Extract the [X, Y] coordinate from the center of the cell holding the provided text.  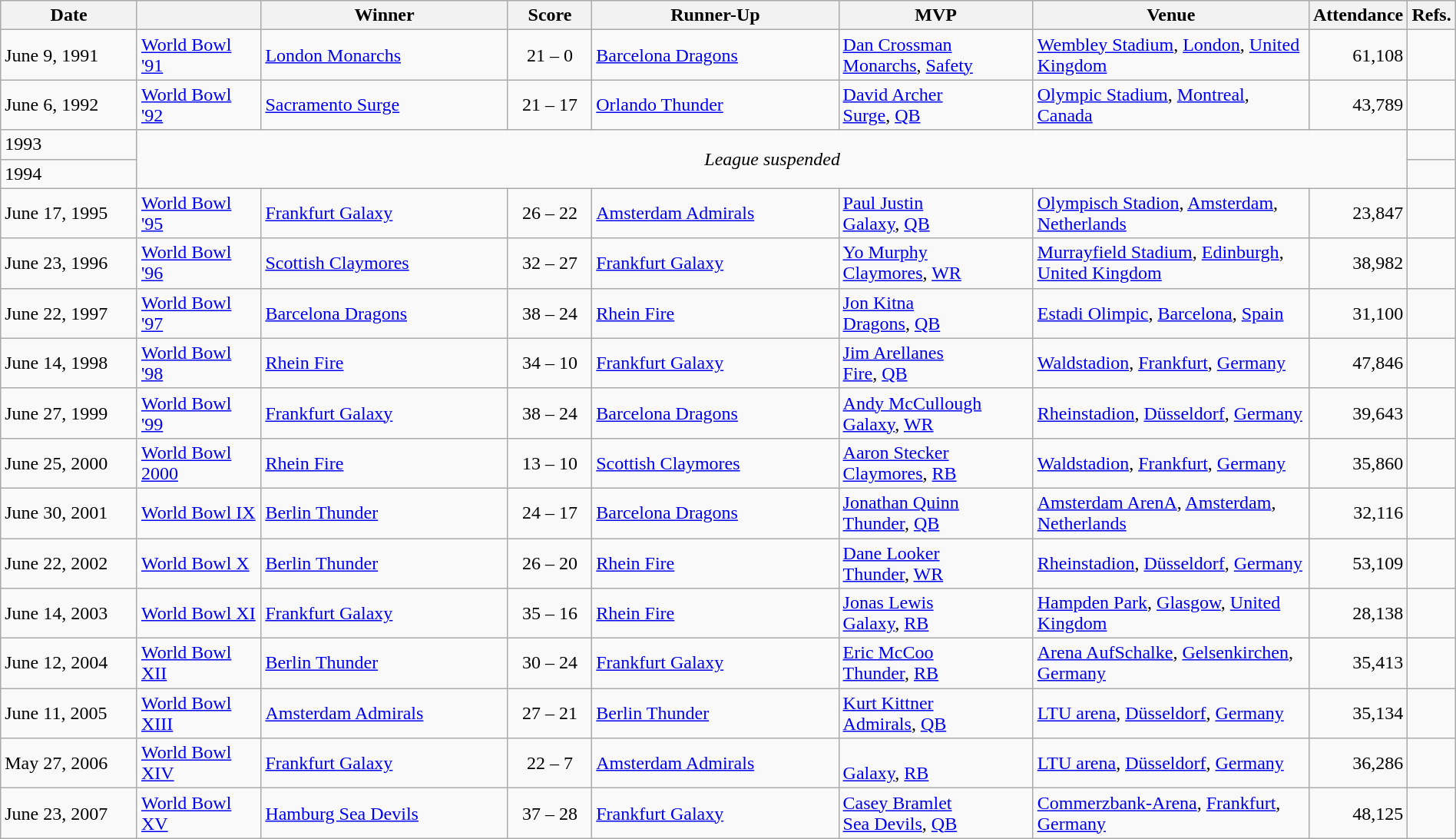
June 9, 1991 [69, 55]
June 17, 1995 [69, 214]
43,789 [1358, 104]
36,286 [1358, 764]
47,846 [1358, 363]
Jim ArellanesFire, QB [935, 363]
June 14, 1998 [69, 363]
June 22, 2002 [69, 562]
June 11, 2005 [69, 713]
MVP [935, 15]
48,125 [1358, 813]
David ArcherSurge, QB [935, 104]
Kurt KittnerAdmirals, QB [935, 713]
Jonas LewisGalaxy, RB [935, 613]
World Bowl '92 [198, 104]
Runner-Up [716, 15]
26 – 20 [550, 562]
Murrayfield Stadium, Edinburgh, United Kingdom [1170, 263]
June 22, 1997 [69, 313]
Olympic Stadium, Montreal, Canada [1170, 104]
World Bowl XII [198, 664]
June 14, 2003 [69, 613]
35 – 16 [550, 613]
Hampden Park, Glasgow, United Kingdom [1170, 613]
Score [550, 15]
World Bowl '95 [198, 214]
Andy McCulloughGalaxy, WR [935, 413]
Orlando Thunder [716, 104]
Dane LookerThunder, WR [935, 562]
Amsterdam ArenA, Amsterdam, Netherlands [1170, 513]
37 – 28 [550, 813]
World Bowl IX [198, 513]
June 23, 2007 [69, 813]
June 12, 2004 [69, 664]
World Bowl 2000 [198, 463]
Eric McCooThunder, RB [935, 664]
June 6, 1992 [69, 104]
June 25, 2000 [69, 463]
London Monarchs [384, 55]
Hamburg Sea Devils [384, 813]
Wembley Stadium, London, United Kingdom [1170, 55]
World Bowl XIII [198, 713]
34 – 10 [550, 363]
21 – 0 [550, 55]
World Bowl XI [198, 613]
Attendance [1358, 15]
Date [69, 15]
1994 [69, 174]
June 23, 1996 [69, 263]
21 – 17 [550, 104]
World Bowl XV [198, 813]
35,413 [1358, 664]
Commerzbank-Arena, Frankfurt, Germany [1170, 813]
24 – 17 [550, 513]
World Bowl XIV [198, 764]
22 – 7 [550, 764]
23,847 [1358, 214]
28,138 [1358, 613]
27 – 21 [550, 713]
World Bowl '96 [198, 263]
Arena AufSchalke, Gelsenkirchen, Germany [1170, 664]
32,116 [1358, 513]
53,109 [1358, 562]
Winner [384, 15]
Refs. [1431, 15]
Jon KitnaDragons, QB [935, 313]
World Bowl '97 [198, 313]
Estadi Olimpic, Barcelona, Spain [1170, 313]
League suspended [772, 159]
June 30, 2001 [69, 513]
35,860 [1358, 463]
Aaron SteckerClaymores, RB [935, 463]
Dan CrossmanMonarchs, Safety [935, 55]
26 – 22 [550, 214]
Paul JustinGalaxy, QB [935, 214]
1993 [69, 144]
June 27, 1999 [69, 413]
38,982 [1358, 263]
Venue [1170, 15]
35,134 [1358, 713]
World Bowl '99 [198, 413]
Galaxy, RB [935, 764]
Sacramento Surge [384, 104]
30 – 24 [550, 664]
World Bowl X [198, 562]
31,100 [1358, 313]
Jonathan QuinnThunder, QB [935, 513]
World Bowl '98 [198, 363]
39,643 [1358, 413]
Casey BramletSea Devils, QB [935, 813]
Olympisch Stadion, Amsterdam, Netherlands [1170, 214]
61,108 [1358, 55]
May 27, 2006 [69, 764]
World Bowl '91 [198, 55]
32 – 27 [550, 263]
Yo MurphyClaymores, WR [935, 263]
13 – 10 [550, 463]
